From the cell containing the given text, extract its center point as (x, y) coordinate. 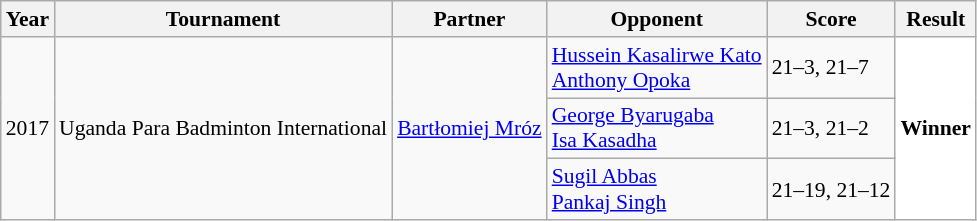
George Byarugaba Isa Kasadha (657, 128)
Sugil Abbas Pankaj Singh (657, 190)
Winner (936, 128)
Hussein Kasalirwe Kato Anthony Opoka (657, 68)
21–19, 21–12 (832, 190)
Partner (470, 19)
21–3, 21–7 (832, 68)
Year (28, 19)
21–3, 21–2 (832, 128)
Opponent (657, 19)
Result (936, 19)
2017 (28, 128)
Score (832, 19)
Tournament (223, 19)
Bartłomiej Mróz (470, 128)
Uganda Para Badminton International (223, 128)
